Return the [x, y] coordinate for the center point of the cell that contains the specified text.  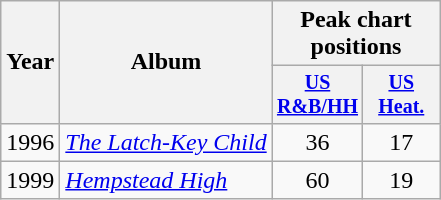
1999 [30, 180]
19 [402, 180]
36 [318, 142]
17 [402, 142]
60 [318, 180]
US R&B/HH [318, 94]
Hempstead High [166, 180]
Peak chart positions [356, 34]
The Latch-Key Child [166, 142]
USHeat. [402, 94]
Year [30, 62]
1996 [30, 142]
Album [166, 62]
